Search for the cell housing the specified text and yield its (x, y) center coordinate. 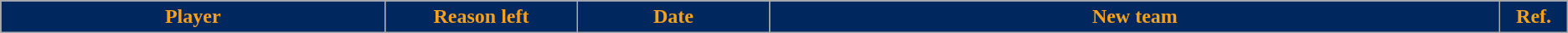
Ref. (1534, 17)
Date (673, 17)
Player (193, 17)
New team (1135, 17)
Reason left (482, 17)
